Detect which cell encompasses the target text, then output its (X, Y) center coordinate. 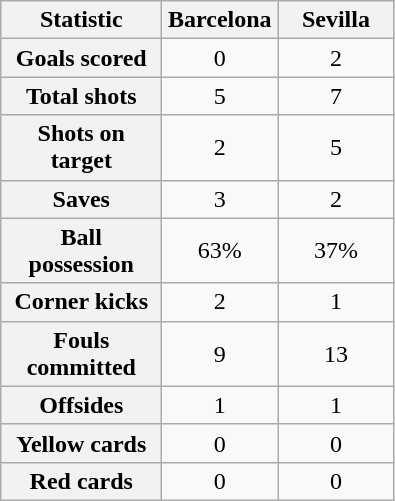
Total shots (82, 96)
Statistic (82, 20)
7 (336, 96)
Yellow cards (82, 443)
Offsides (82, 405)
Corner kicks (82, 302)
Fouls committed (82, 354)
Barcelona (220, 20)
37% (336, 250)
Ball possession (82, 250)
Sevilla (336, 20)
9 (220, 354)
Shots on target (82, 148)
Saves (82, 199)
13 (336, 354)
3 (220, 199)
Goals scored (82, 58)
63% (220, 250)
Red cards (82, 481)
